Identify which cell holds the provided text, then report its (x, y) central coordinate. 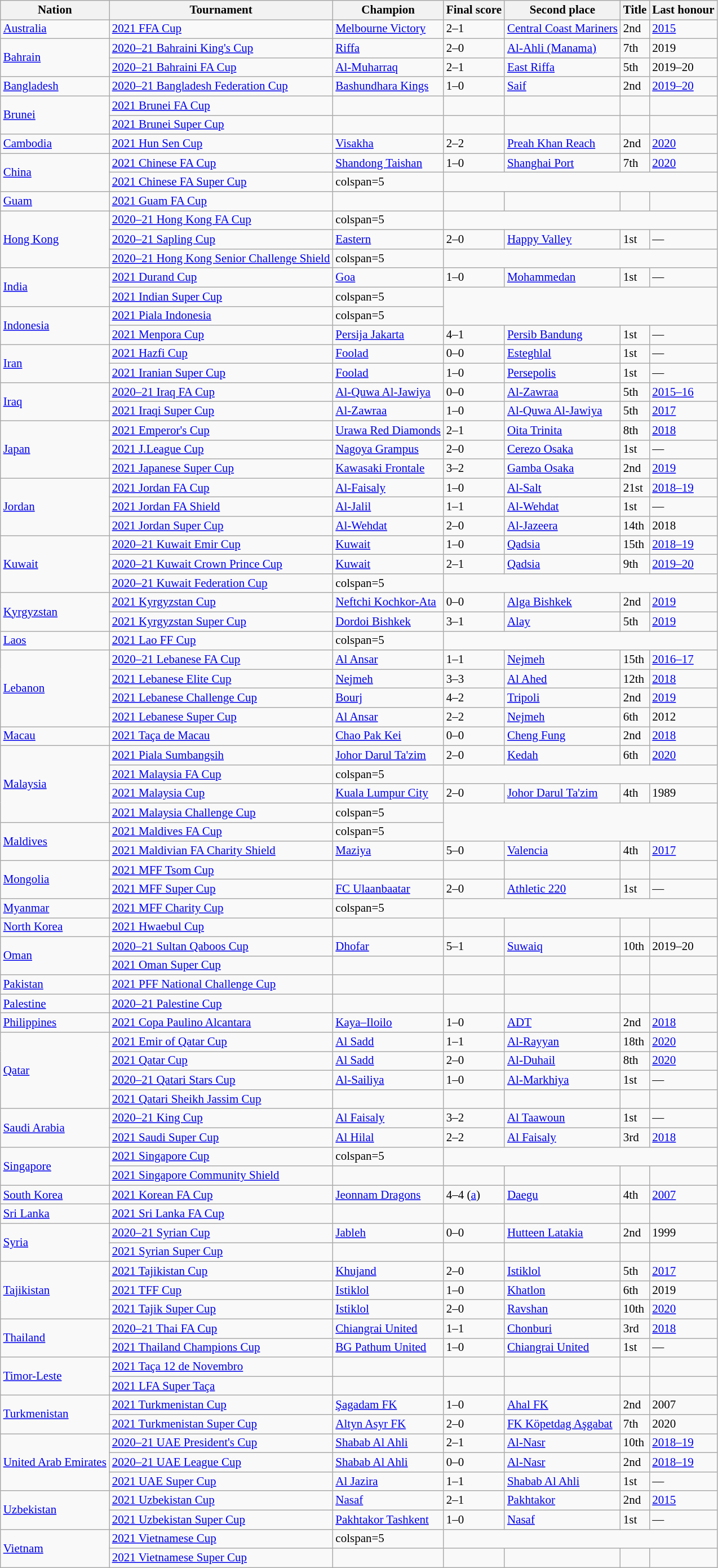
Champion (388, 10)
Al-Jazeera (562, 526)
2020–21 King Cup (221, 1118)
2021 Hwaebul Cup (221, 927)
Al-Salt (562, 488)
2021 FFA Cup (221, 29)
Japan (55, 449)
Maziya (388, 851)
Oita Trinita (562, 430)
Neftchi Kochkor-Ata (388, 602)
2021 Tajikistan Cup (221, 1271)
2020–21 Thai FA Cup (221, 1328)
Al-Sailiya (388, 1080)
2020–21 Bangladesh Federation Cup (221, 86)
2020–21 Bahraini FA Cup (221, 67)
Hong Kong (55, 240)
2015–16 (683, 392)
2012 (683, 717)
Pakistan (55, 984)
Valencia (562, 851)
2021 Chinese FA Cup (221, 163)
2021 Syrian Super Cup (221, 1252)
Macau (55, 736)
2021 Durand Cup (221, 277)
2020–21 Lebanese FA Cup (221, 660)
2021 Iranian Super Cup (221, 373)
Al-Jalil (388, 507)
Al-Faisaly (388, 488)
Australia (55, 29)
Iraq (55, 402)
Alga Bishkek (562, 602)
Al Jazira (388, 1481)
2020–21 Kuwait Crown Prince Cup (221, 564)
2021 Piala Sumbangsih (221, 755)
2021 Malaysia FA Cup (221, 774)
Khatlon (562, 1290)
Gamba Osaka (562, 469)
2021 Jordan FA Cup (221, 488)
2021 Oman Super Cup (221, 965)
1989 (683, 793)
Al-Muharraq (388, 67)
2020–21 Kuwait Federation Cup (221, 583)
2021 Emperor's Cup (221, 430)
India (55, 287)
2021 Lebanese Super Cup (221, 717)
Ravshan (562, 1309)
2021 Indian Super Cup (221, 297)
2020–21 Sultan Qaboos Cup (221, 946)
Jordan (55, 507)
Central Coast Mariners (562, 29)
9th (635, 564)
Sri Lanka (55, 1214)
Cambodia (55, 144)
2020–21 Hong Kong Senior Challenge Shield (221, 258)
Oman (55, 956)
2021 Iraqi Super Cup (221, 411)
2021 Lebanese Elite Cup (221, 679)
Tournament (221, 10)
Al Ahed (562, 679)
2020–21 Kuwait Emir Cup (221, 545)
2021 Taça 12 de Novembro (221, 1367)
2021 Brunei FA Cup (221, 105)
14th (635, 526)
Alay (562, 621)
Shandong Taishan (388, 163)
2021 Menpora Cup (221, 335)
East Riffa (562, 67)
2021 Thailand Champions Cup (221, 1348)
Nagoya Grampus (388, 449)
2021 Malaysia Challenge Cup (221, 812)
Thailand (55, 1338)
4–1 (474, 335)
Second place (562, 10)
FK Köpetdag Aşgabat (562, 1424)
Philippines (55, 1023)
Vietnam (55, 1548)
2021 Tajik Super Cup (221, 1309)
21st (635, 488)
2021 Qatar Cup (221, 1061)
2021 Korean FA Cup (221, 1195)
2020–21 Palestine Cup (221, 1004)
Maldives (55, 841)
Al Taawoun (562, 1118)
2021 Turkmenistan Cup (221, 1405)
4–2 (474, 698)
Goa (388, 277)
2021 J.League Cup (221, 449)
18th (635, 1042)
2021 Taça de Macau (221, 736)
Pakhtakor Tashkent (388, 1520)
Uzbekistan (55, 1510)
Dhofar (388, 946)
Al-Markhiya (562, 1080)
4–4 (a) (474, 1195)
2021 Uzbekistan Cup (221, 1500)
2021 MFF Charity Cup (221, 908)
Kyrgyzstan (55, 612)
Visakha (388, 144)
2021 Hun Sen Cup (221, 144)
Al-Rayyan (562, 1042)
Jeonnam Dragons (388, 1195)
2020–21 Qatari Stars Cup (221, 1080)
South Korea (55, 1195)
1999 (683, 1233)
Riffa (388, 48)
Title (635, 10)
2021 TFF Cup (221, 1290)
Urawa Red Diamonds (388, 430)
2020–21 Hong Kong FA Cup (221, 220)
Turkmenistan (55, 1415)
2021 Emir of Qatar Cup (221, 1042)
5–1 (474, 946)
Persepolis (562, 373)
2021 Kyrgyzstan Cup (221, 602)
Bangladesh (55, 86)
Preah Khan Reach (562, 144)
Indonesia (55, 325)
Khujand (388, 1271)
2016–17 (683, 660)
2020–21 Bahraini King's Cup (221, 48)
Jableh (388, 1233)
Al Hilal (388, 1137)
Tripoli (562, 698)
5–0 (474, 851)
12th (635, 679)
Saudi Arabia (55, 1128)
2021 LFA Super Taça (221, 1386)
Athletic 220 (562, 889)
2021 Piala Indonesia (221, 316)
Guam (55, 201)
2021 MFF Super Cup (221, 889)
Kaya–Iloilo (388, 1023)
2021 Guam FA Cup (221, 201)
Syria (55, 1243)
Bashundhara Kings (388, 86)
Esteghlal (562, 354)
Chonburi (562, 1328)
2021 Saudi Super Cup (221, 1137)
Chao Pak Kei (388, 736)
2021 Jordan FA Shield (221, 507)
2021 Sri Lanka FA Cup (221, 1214)
Tajikistan (55, 1291)
Pakhtakor (562, 1500)
2021 Singapore Cup (221, 1156)
United Arab Emirates (55, 1463)
2021 Japanese Super Cup (221, 469)
Nation (55, 10)
Persib Bandung (562, 335)
Cerezo Osaka (562, 449)
Palestine (55, 1004)
Bourj (388, 698)
Eastern (388, 239)
Şagadam FK (388, 1405)
2021 Maldivian FA Charity Shield (221, 851)
2021 PFF National Challenge Cup (221, 984)
Brunei (55, 115)
2021 Copa Paulino Alcantara (221, 1023)
2021 Vietnamese Super Cup (221, 1558)
Happy Valley (562, 239)
Hutteen Latakia (562, 1233)
Iran (55, 364)
Laos (55, 641)
2021 Brunei Super Cup (221, 125)
2020–21 UAE League Cup (221, 1462)
2021 Uzbekistan Super Cup (221, 1520)
2020–21 Sapling Cup (221, 239)
Shanghai Port (562, 163)
Al-Duhail (562, 1061)
Ahal FK (562, 1405)
Lebanon (55, 688)
2021 Turkmenistan Super Cup (221, 1424)
Singapore (55, 1166)
Bahrain (55, 58)
2021 UAE Super Cup (221, 1481)
Melbourne Victory (388, 29)
Altyn Asyr FK (388, 1424)
2021 Malaysia Cup (221, 793)
Last honour (683, 10)
Al-Ahli (Manama) (562, 48)
Mongolia (55, 880)
2020–21 Iraq FA Cup (221, 392)
Mohammedan (562, 277)
2021 Singapore Community Shield (221, 1176)
3–1 (474, 621)
Timor-Leste (55, 1376)
Kuala Lumpur City (388, 793)
Kedah (562, 755)
Final score (474, 10)
China (55, 173)
2021 Lao FF Cup (221, 641)
BG Pathum United (388, 1348)
2021 Chinese FA Super Cup (221, 182)
2021 Lebanese Challenge Cup (221, 698)
North Korea (55, 927)
2020–21 UAE President's Cup (221, 1443)
Cheng Fung (562, 736)
Daegu (562, 1195)
2021 MFF Tsom Cup (221, 870)
2021 Hazfi Cup (221, 354)
2021 Vietnamese Cup (221, 1539)
3–3 (474, 679)
2021 Maldives FA Cup (221, 832)
Malaysia (55, 784)
Suwaiq (562, 946)
Kawasaki Frontale (388, 469)
Persija Jakarta (388, 335)
2020–21 Syrian Cup (221, 1233)
Saif (562, 86)
Qatar (55, 1071)
FC Ulaanbaatar (388, 889)
ADT (562, 1023)
2021 Jordan Super Cup (221, 526)
Myanmar (55, 908)
Dordoi Bishkek (388, 621)
2021 Qatari Sheikh Jassim Cup (221, 1099)
2021 Kyrgyzstan Super Cup (221, 621)
